Pinpoint the cell where the given text exists, returning its [x, y] midpoint coordinate. 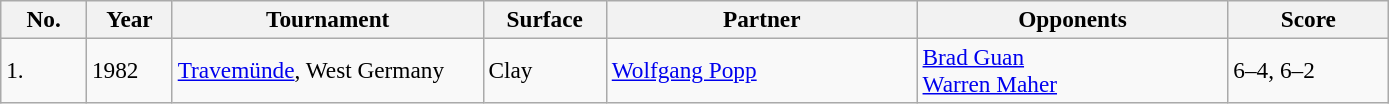
Surface [544, 19]
Wolfgang Popp [762, 70]
Travemünde, West Germany [328, 70]
Score [1308, 19]
6–4, 6–2 [1308, 70]
No. [44, 19]
Partner [762, 19]
Opponents [1072, 19]
Brad Guan Warren Maher [1072, 70]
1. [44, 70]
Tournament [328, 19]
Clay [544, 70]
Year [130, 19]
1982 [130, 70]
